Capture the cell that displays the provided text and extract its [X, Y] central coordinate. 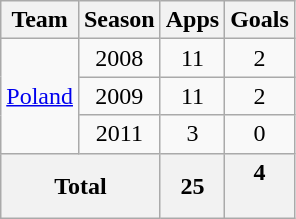
4 [260, 186]
Total [80, 186]
Team [40, 20]
25 [192, 186]
Season [119, 20]
2008 [119, 58]
2011 [119, 134]
2009 [119, 96]
Goals [260, 20]
Poland [40, 96]
Apps [192, 20]
0 [260, 134]
3 [192, 134]
